Detect which cell encompasses the target text, then output its (X, Y) center coordinate. 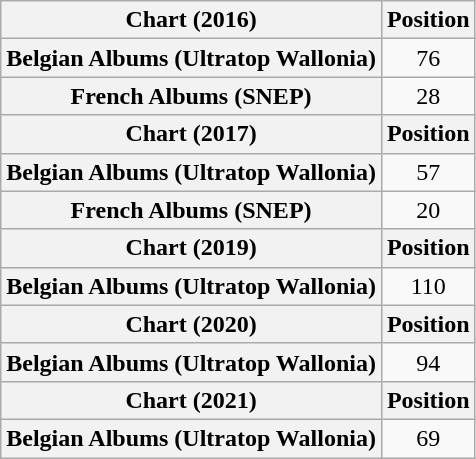
Chart (2021) (192, 400)
20 (428, 210)
Chart (2020) (192, 324)
28 (428, 96)
94 (428, 362)
Chart (2017) (192, 134)
Chart (2019) (192, 248)
69 (428, 438)
Chart (2016) (192, 20)
110 (428, 286)
76 (428, 58)
57 (428, 172)
